Return the [X, Y] coordinate for the center point of the cell that contains the specified text.  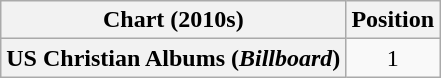
Chart (2010s) [174, 20]
1 [393, 58]
US Christian Albums (Billboard) [174, 58]
Position [393, 20]
